Determine the (X, Y) coordinate at the center of the cell enclosing the given text.  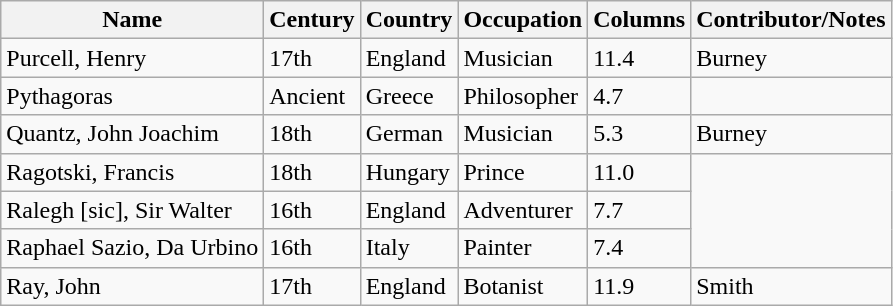
Name (132, 20)
Smith (791, 286)
Ray, John (132, 286)
Raphael Sazio, Da Urbino (132, 248)
Quantz, John Joachim (132, 134)
Prince (523, 172)
5.3 (640, 134)
German (409, 134)
11.0 (640, 172)
7.4 (640, 248)
Ragotski, Francis (132, 172)
Botanist (523, 286)
Columns (640, 20)
Contributor/Notes (791, 20)
Ancient (312, 96)
Italy (409, 248)
Adventurer (523, 210)
Hungary (409, 172)
Century (312, 20)
Country (409, 20)
11.4 (640, 58)
Painter (523, 248)
Philosopher (523, 96)
Ralegh [sic], Sir Walter (132, 210)
7.7 (640, 210)
Greece (409, 96)
Occupation (523, 20)
11.9 (640, 286)
4.7 (640, 96)
Pythagoras (132, 96)
Purcell, Henry (132, 58)
